Return the [x, y] coordinate for the center point of the cell that contains the specified text.  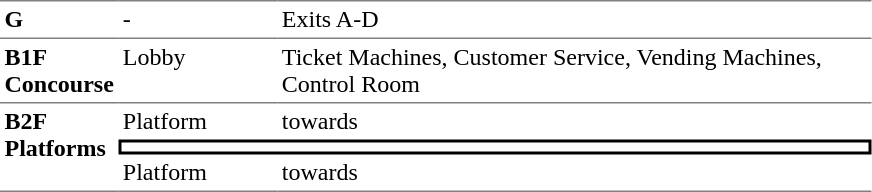
G [59, 19]
B1FConcourse [59, 71]
B2FPlatforms [59, 148]
Ticket Machines, Customer Service, Vending Machines, Control Room [574, 71]
Exits A-D [574, 19]
- [198, 19]
Lobby [198, 71]
